Search for the cell housing the specified text and yield its (x, y) center coordinate. 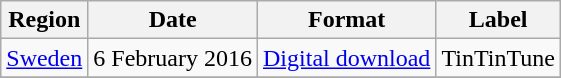
Sweden (44, 58)
TinTinTune (498, 58)
Format (347, 20)
Label (498, 20)
Region (44, 20)
6 February 2016 (173, 58)
Digital download (347, 58)
Date (173, 20)
